For the text-containing cell, return its midpoint in [x, y] coordinate format. 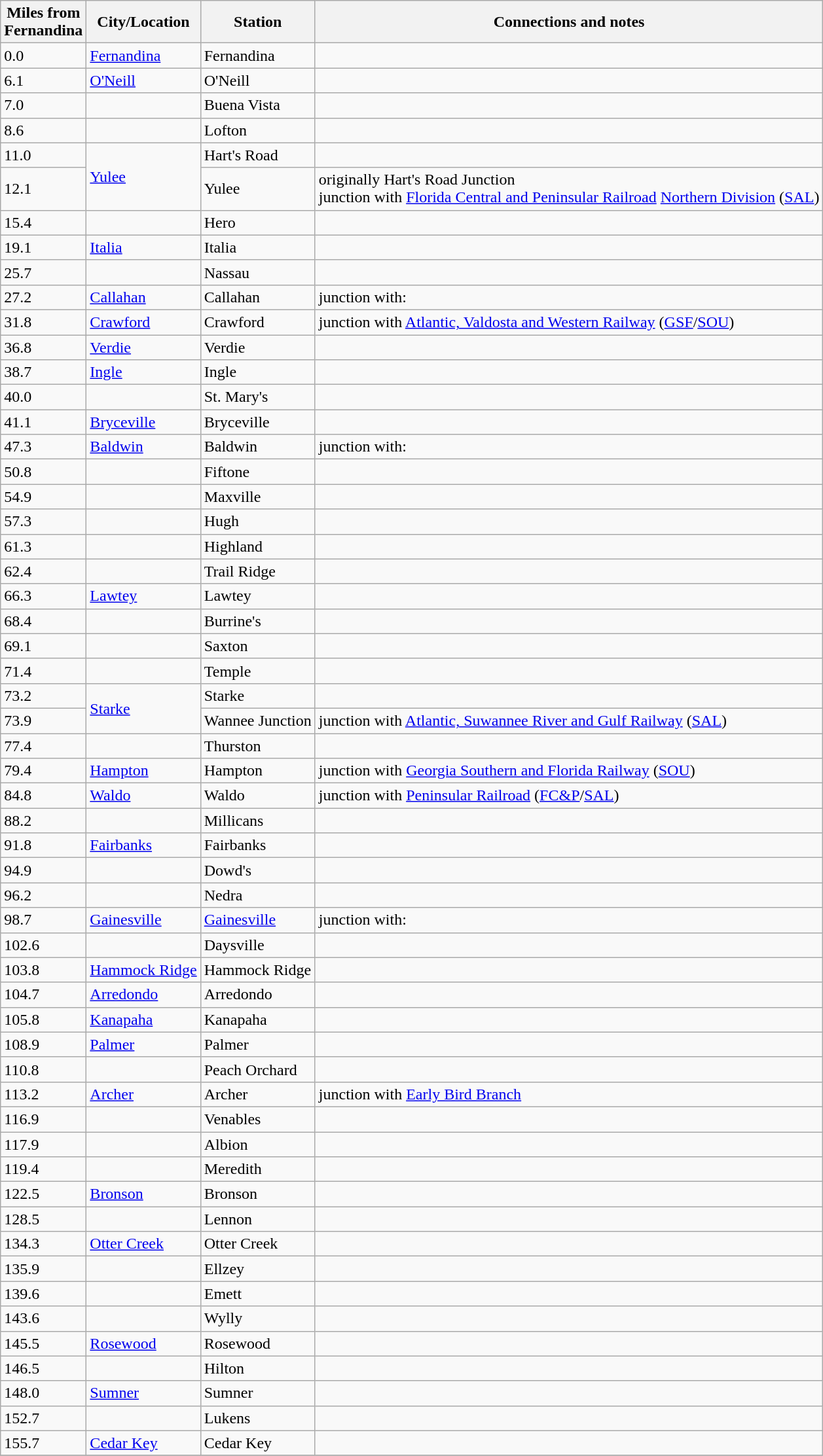
Saxton [258, 646]
110.8 [43, 1069]
40.0 [43, 397]
94.9 [43, 870]
7.0 [43, 105]
31.8 [43, 322]
73.9 [43, 720]
135.9 [43, 1269]
Meredith [258, 1169]
47.3 [43, 447]
38.7 [43, 372]
Peach Orchard [258, 1069]
Highland [258, 546]
0.0 [43, 56]
6.1 [43, 80]
134.3 [43, 1244]
Thurston [258, 745]
91.8 [43, 845]
Hart's Road [258, 155]
143.6 [43, 1319]
50.8 [43, 472]
102.6 [43, 945]
Dowd's [258, 870]
41.1 [43, 422]
Hilton [258, 1368]
139.6 [43, 1294]
69.1 [43, 646]
71.4 [43, 671]
Miles fromFernandina [43, 22]
155.7 [43, 1443]
68.4 [43, 621]
originally Hart's Road Junctionjunction with Florida Central and Peninsular Railroad Northern Division (SAL) [569, 188]
Lukens [258, 1418]
Millicans [258, 821]
117.9 [43, 1145]
8.6 [43, 130]
116.9 [43, 1119]
25.7 [43, 272]
128.5 [43, 1219]
Hero [258, 222]
119.4 [43, 1169]
junction with Georgia Southern and Florida Railway (SOU) [569, 771]
Burrine's [258, 621]
103.8 [43, 970]
36.8 [43, 347]
122.5 [43, 1194]
City/Location [143, 22]
Venables [258, 1119]
Nedra [258, 895]
Nassau [258, 272]
Trail Ridge [258, 571]
Daysville [258, 945]
Temple [258, 671]
Fiftone [258, 472]
Albion [258, 1145]
62.4 [43, 571]
19.1 [43, 247]
61.3 [43, 546]
junction with Atlantic, Suwannee River and Gulf Railway (SAL) [569, 720]
54.9 [43, 497]
73.2 [43, 696]
105.8 [43, 1020]
Buena Vista [258, 105]
15.4 [43, 222]
12.1 [43, 188]
11.0 [43, 155]
Wannee Junction [258, 720]
77.4 [43, 745]
108.9 [43, 1044]
Maxville [258, 497]
Ellzey [258, 1269]
104.7 [43, 995]
junction with Atlantic, Valdosta and Western Railway (GSF/SOU) [569, 322]
27.2 [43, 297]
Connections and notes [569, 22]
junction with Early Bird Branch [569, 1094]
96.2 [43, 895]
Emett [258, 1294]
junction with Peninsular Railroad (FC&P/SAL) [569, 796]
Station [258, 22]
Hugh [258, 522]
Lofton [258, 130]
Wylly [258, 1319]
St. Mary's [258, 397]
84.8 [43, 796]
148.0 [43, 1393]
79.4 [43, 771]
88.2 [43, 821]
145.5 [43, 1343]
113.2 [43, 1094]
98.7 [43, 920]
57.3 [43, 522]
146.5 [43, 1368]
152.7 [43, 1418]
66.3 [43, 596]
Lennon [258, 1219]
